Pinpoint the cell where the given text exists, returning its [x, y] midpoint coordinate. 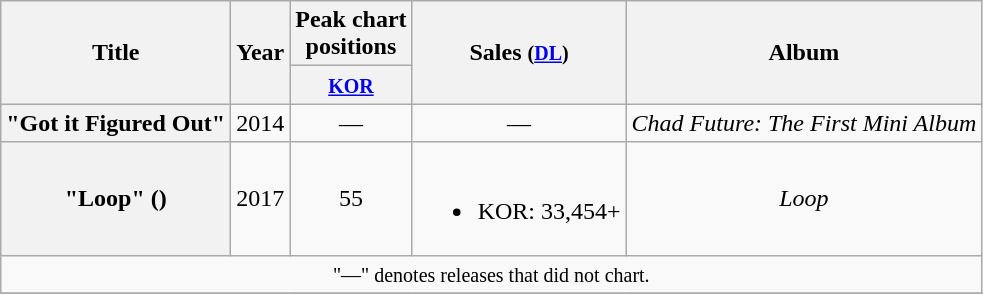
2014 [260, 123]
"—" denotes releases that did not chart. [492, 274]
Loop [804, 198]
Chad Future: The First Mini Album [804, 123]
Album [804, 52]
Sales (DL) [519, 52]
Peak chart positions [351, 34]
2017 [260, 198]
Title [116, 52]
"Got it Figured Out" [116, 123]
"Loop" () [116, 198]
55 [351, 198]
KOR [351, 85]
Year [260, 52]
KOR: 33,454+ [519, 198]
